Find where the given text appears and provide that cell's center as (x, y) coordinate. 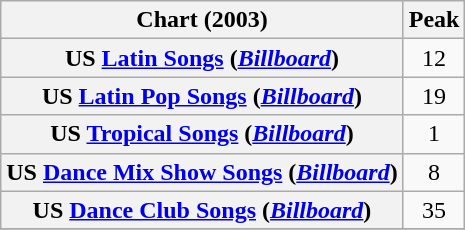
19 (434, 96)
1 (434, 134)
Chart (2003) (202, 20)
US Dance Mix Show Songs (Billboard) (202, 172)
US Tropical Songs (Billboard) (202, 134)
US Latin Songs (Billboard) (202, 58)
US Dance Club Songs (Billboard) (202, 210)
Peak (434, 20)
12 (434, 58)
8 (434, 172)
US Latin Pop Songs (Billboard) (202, 96)
35 (434, 210)
